For the text-containing cell, return its midpoint in [x, y] coordinate format. 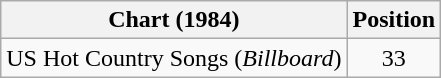
Chart (1984) [174, 20]
US Hot Country Songs (Billboard) [174, 58]
33 [394, 58]
Position [394, 20]
